Extract the [x, y] coordinate from the center of the cell holding the provided text.  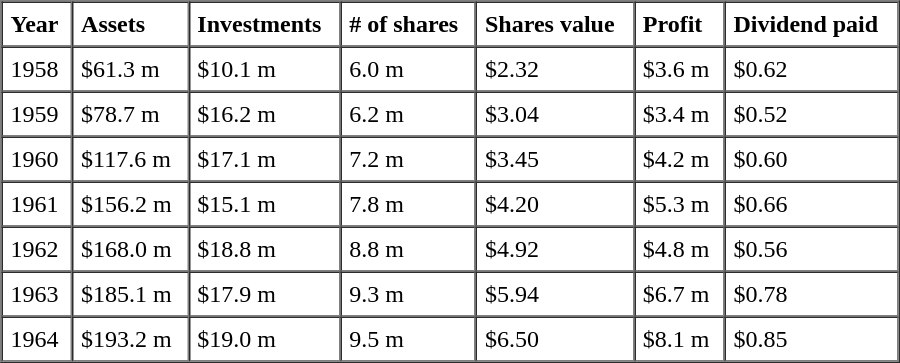
$156.2 m [130, 204]
$5.94 [555, 294]
$2.32 [555, 68]
$168.0 m [130, 248]
$18.8 m [264, 248]
$19.0 m [264, 338]
$4.20 [555, 204]
1964 [38, 338]
1958 [38, 68]
$4.2 m [680, 158]
9.5 m [408, 338]
# of shares [408, 24]
1962 [38, 248]
$3.45 [555, 158]
Shares value [555, 24]
$3.4 m [680, 114]
1963 [38, 294]
9.3 m [408, 294]
6.0 m [408, 68]
$16.2 m [264, 114]
Assets [130, 24]
8.8 m [408, 248]
$0.52 [811, 114]
$0.85 [811, 338]
Year [38, 24]
1960 [38, 158]
$10.1 m [264, 68]
$6.7 m [680, 294]
$0.78 [811, 294]
$5.3 m [680, 204]
Dividend paid [811, 24]
$15.1 m [264, 204]
7.8 m [408, 204]
7.2 m [408, 158]
Profit [680, 24]
$6.50 [555, 338]
$17.9 m [264, 294]
$61.3 m [130, 68]
$0.60 [811, 158]
$0.56 [811, 248]
$17.1 m [264, 158]
$185.1 m [130, 294]
6.2 m [408, 114]
$8.1 m [680, 338]
$0.62 [811, 68]
$0.66 [811, 204]
$4.8 m [680, 248]
$4.92 [555, 248]
$3.04 [555, 114]
$117.6 m [130, 158]
$78.7 m [130, 114]
$3.6 m [680, 68]
Investments [264, 24]
1959 [38, 114]
$193.2 m [130, 338]
1961 [38, 204]
